Identify which cell holds the provided text, then report its (x, y) central coordinate. 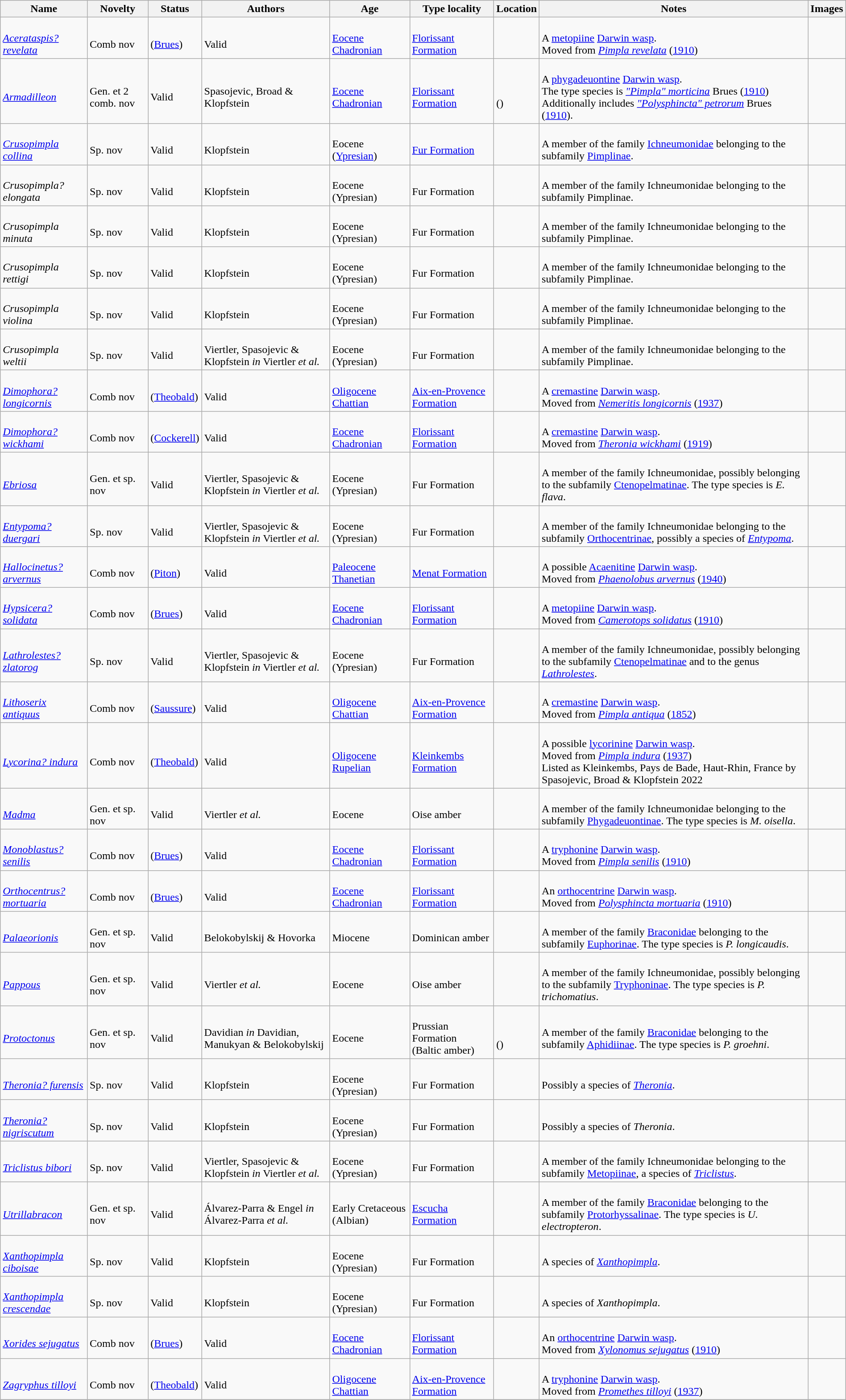
Belokobylskij & Hovorka (266, 932)
Triclistus bibori (44, 1161)
(Piton) (175, 567)
(Saussure) (175, 702)
(Cockerell) (175, 432)
Theronia? nigriscutum (44, 1120)
A cremastine Darwin wasp. Moved from Theronia wickhami (1919) (674, 432)
Zagryphus tilloyi (44, 1379)
Type locality (452, 9)
OligoceneRupelian (369, 756)
A metopiine Darwin wasp. Moved from Pimpla revelata (1910) (674, 38)
Dimophora? longicornis (44, 391)
A member of the family Ichneumonidae, possibly belonging to the subfamily Ctenopelmatinae and to the genus Lathrolestes. (674, 655)
Crusopimpla minuta (44, 226)
Orthocentrus? mortuaria (44, 891)
Escucha Formation (452, 1209)
A phygadeuontine Darwin wasp. The type species is "Pimpla" morticina Brues (1910) Additionally includes "Polysphincta" petrorum Brues (1910). (674, 91)
Utrillabracon (44, 1209)
Acerataspis? revelata (44, 38)
Hallocinetus? arvernus (44, 567)
An orthocentrine Darwin wasp. Moved from Xylonomus sejugatus (1910) (674, 1338)
Armadilleon (44, 91)
Spasojevic, Broad & Klopfstein (266, 91)
Age (369, 9)
Authors (266, 9)
Ebriosa (44, 478)
A cremastine Darwin wasp. Moved from Pimpla antiqua (1852) (674, 702)
Lathrolestes? zlatorog (44, 655)
Monoblastus? senilis (44, 850)
Crusopimpla weltii (44, 349)
Dominican amber (452, 932)
Hypsicera? solidata (44, 608)
Álvarez-Parra & Engel in Álvarez-Parra et al. (266, 1209)
Davidian in Davidian, Manukyan & Belokobylskij (266, 1032)
A member of the family Ichneumonidae, possibly belonging to the subfamily Tryphoninae. The type species is P. trichomatius. (674, 979)
Dimophora? wickhami (44, 432)
A member of the family Braconidae belonging to the subfamily Protorhyssalinae. The type species is U. electropteron. (674, 1209)
Status (175, 9)
A member of the family Ichneumonidae belonging to the subfamily Metopiinae, a species of Triclistus. (674, 1161)
A tryphonine Darwin wasp. Moved from Promethes tilloyi (1937) (674, 1379)
Menat Formation (452, 567)
Theronia? furensis (44, 1079)
A member of the family Ichneumonidae belonging to the subfamily Orthocentrinae, possibly a species of Entypoma. (674, 526)
A member of the family Braconidae belonging to the subfamily Aphidiinae. The type species is P. groehni. (674, 1032)
A metopiine Darwin wasp. Moved from Camerotops solidatus (1910) (674, 608)
Palaeorionis (44, 932)
Crusopimpla violina (44, 308)
Crusopimpla rettigi (44, 267)
Xorides sejugatus (44, 1338)
Protoctonus (44, 1032)
Xanthopimpla ciboisae (44, 1256)
A member of the family Braconidae belonging to the subfamily Euphorinae. The type species is P. longicaudis. (674, 932)
Early Cretaceous (Albian) (369, 1209)
An orthocentrine Darwin wasp. Moved from Polysphincta mortuaria (1910) (674, 891)
PaleoceneThanetian (369, 567)
Madma (44, 809)
Prussian Formation(Baltic amber) (452, 1032)
Lithoserix antiquus (44, 702)
Name (44, 9)
Pappous (44, 979)
Kleinkembs Formation (452, 756)
A possible Acaenitine Darwin wasp. Moved from Phaenolobus arvernus (1940) (674, 567)
A member of the family Ichneumonidae, possibly belonging to the subfamily Ctenopelmatinae. The type species is E. flava. (674, 478)
Entypoma? duergari (44, 526)
Notes (674, 9)
Lycorina? indura (44, 756)
A tryphonine Darwin wasp. Moved from Pimpla senilis (1910) (674, 850)
Gen. et 2 comb. nov (118, 91)
Images (827, 9)
Location (517, 9)
Miocene (369, 932)
A member of the family Ichneumonidae belonging to the subfamily Phygadeuontinae. The type species is M. oisella. (674, 809)
Crusopimpla? elongata (44, 185)
Xanthopimpla crescendae (44, 1297)
Novelty (118, 9)
Crusopimpla collina (44, 144)
A cremastine Darwin wasp. Moved from Nemeritis longicornis (1937) (674, 391)
